Detect which cell encompasses the target text, then output its [X, Y] center coordinate. 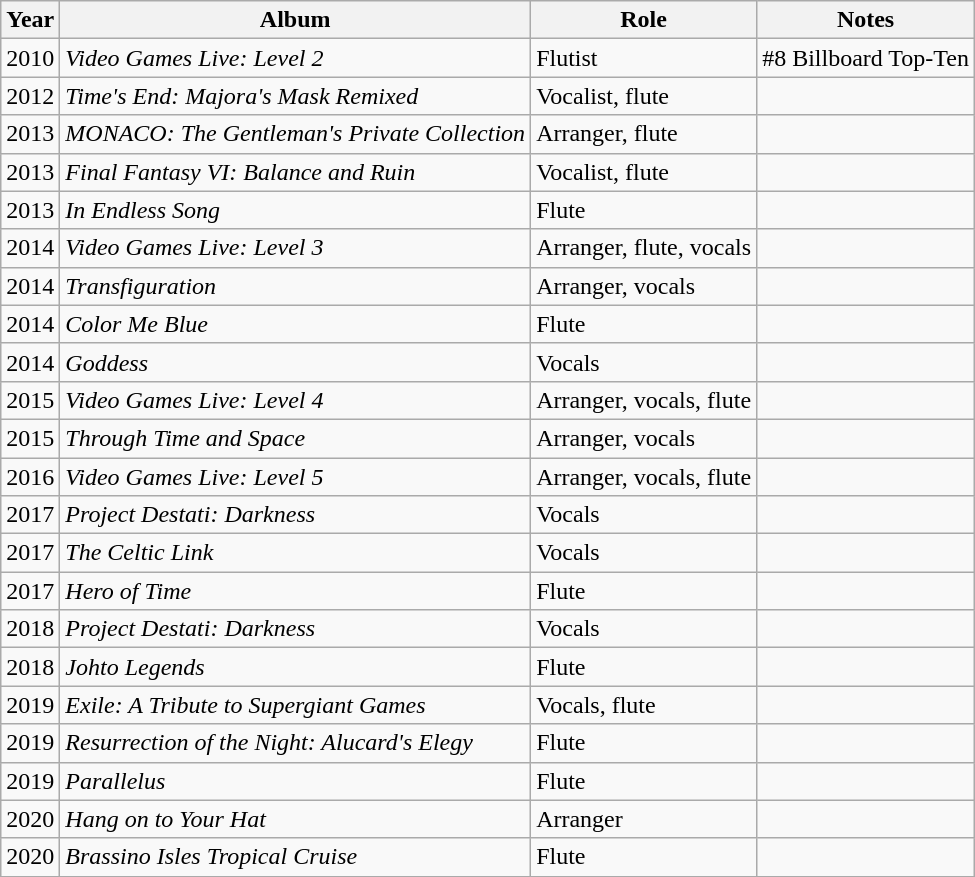
Video Games Live: Level 3 [296, 248]
#8 Billboard Top-Ten [866, 58]
Arranger [644, 819]
Vocals, flute [644, 705]
Through Time and Space [296, 438]
Hang on to Your Hat [296, 819]
Johto Legends [296, 667]
Notes [866, 20]
Role [644, 20]
Video Games Live: Level 2 [296, 58]
Video Games Live: Level 4 [296, 400]
Brassino Isles Tropical Cruise [296, 857]
Final Fantasy VI: Balance and Ruin [296, 172]
Transfiguration [296, 286]
Year [30, 20]
Arranger, flute, vocals [644, 248]
Goddess [296, 362]
Parallelus [296, 781]
In Endless Song [296, 210]
Arranger, flute [644, 134]
Video Games Live: Level 5 [296, 477]
2012 [30, 96]
2010 [30, 58]
Resurrection of the Night: Alucard's Elegy [296, 743]
Exile: A Tribute to Supergiant Games [296, 705]
2016 [30, 477]
Flutist [644, 58]
MONACO: The Gentleman's Private Collection [296, 134]
Hero of Time [296, 591]
Album [296, 20]
Time's End: Majora's Mask Remixed [296, 96]
The Celtic Link [296, 553]
Color Me Blue [296, 324]
